Identify which cell holds the provided text, then report its [X, Y] central coordinate. 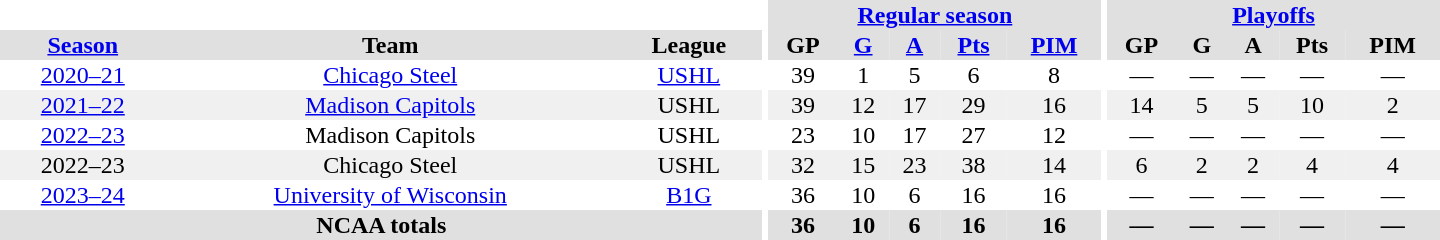
2021–22 [83, 105]
32 [802, 165]
NCAA totals [382, 225]
University of Wisconsin [390, 195]
8 [1054, 75]
Playoffs [1274, 15]
2020–21 [83, 75]
B1G [689, 195]
29 [974, 105]
Team [390, 45]
League [689, 45]
2023–24 [83, 195]
Season [83, 45]
Regular season [934, 15]
1 [864, 75]
15 [864, 165]
27 [974, 135]
38 [974, 165]
